Determine the (x, y) coordinate at the center of the cell enclosing the given text.  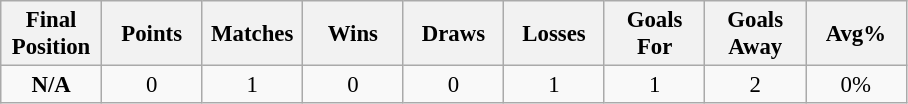
Draws (454, 34)
Goals For (654, 34)
2 (756, 85)
N/A (52, 85)
Matches (252, 34)
0% (856, 85)
Points (152, 34)
Losses (554, 34)
Goals Away (756, 34)
Final Position (52, 34)
Avg% (856, 34)
Wins (354, 34)
